Pinpoint the cell where the given text exists, returning its [X, Y] midpoint coordinate. 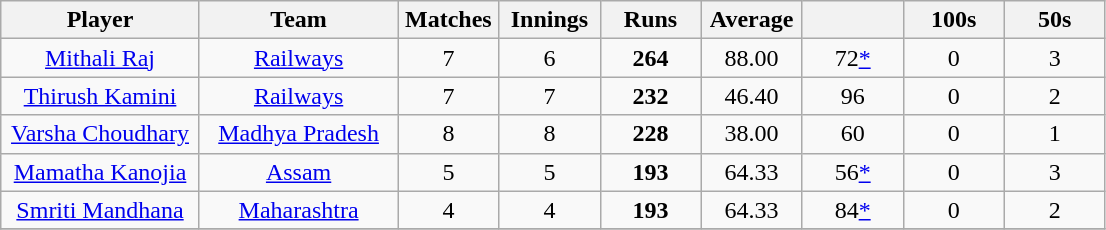
264 [650, 58]
Team [298, 20]
Maharashtra [298, 210]
Average [752, 20]
Player [100, 20]
84* [852, 210]
228 [650, 134]
Thirush Kamini [100, 96]
60 [852, 134]
Varsha Choudhary [100, 134]
Innings [550, 20]
56* [852, 172]
6 [550, 58]
38.00 [752, 134]
Matches [448, 20]
Smriti Mandhana [100, 210]
232 [650, 96]
88.00 [752, 58]
Runs [650, 20]
Madhya Pradesh [298, 134]
Assam [298, 172]
46.40 [752, 96]
Mamatha Kanojia [100, 172]
Mithali Raj [100, 58]
100s [954, 20]
50s [1054, 20]
96 [852, 96]
72* [852, 58]
1 [1054, 134]
